Identify which cell holds the provided text, then report its [x, y] central coordinate. 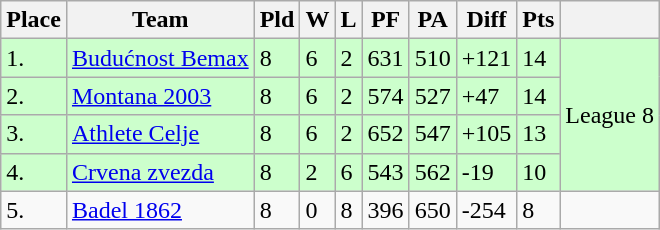
Budućnost Bemax [160, 58]
574 [386, 96]
543 [386, 172]
Montana 2003 [160, 96]
Crvena zvezda [160, 172]
4. [34, 172]
PA [432, 20]
547 [432, 134]
0 [318, 210]
-254 [486, 210]
3. [34, 134]
+121 [486, 58]
Team [160, 20]
-19 [486, 172]
+105 [486, 134]
Diff [486, 20]
League 8 [610, 115]
527 [432, 96]
Place [34, 20]
Pts [538, 20]
1. [34, 58]
652 [386, 134]
5. [34, 210]
650 [432, 210]
W [318, 20]
2. [34, 96]
PF [386, 20]
Pld [277, 20]
631 [386, 58]
+47 [486, 96]
L [348, 20]
562 [432, 172]
Athlete Celje [160, 134]
Badel 1862 [160, 210]
396 [386, 210]
510 [432, 58]
13 [538, 134]
10 [538, 172]
